Search for the cell housing the specified text and yield its [X, Y] center coordinate. 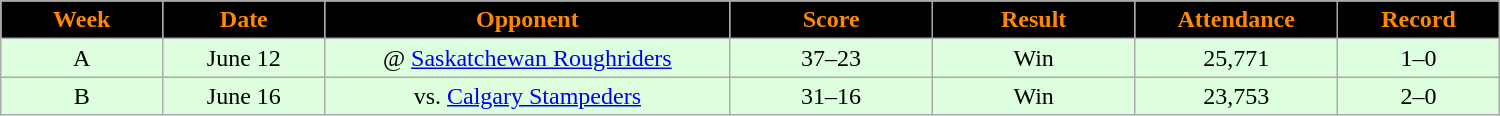
Result [1034, 20]
June 12 [244, 58]
Week [82, 20]
25,771 [1236, 58]
Score [832, 20]
Record [1418, 20]
Opponent [528, 20]
June 16 [244, 96]
A [82, 58]
23,753 [1236, 96]
Attendance [1236, 20]
B [82, 96]
2–0 [1418, 96]
37–23 [832, 58]
1–0 [1418, 58]
@ Saskatchewan Roughriders [528, 58]
31–16 [832, 96]
vs. Calgary Stampeders [528, 96]
Date [244, 20]
